Detect which cell encompasses the target text, then output its (x, y) center coordinate. 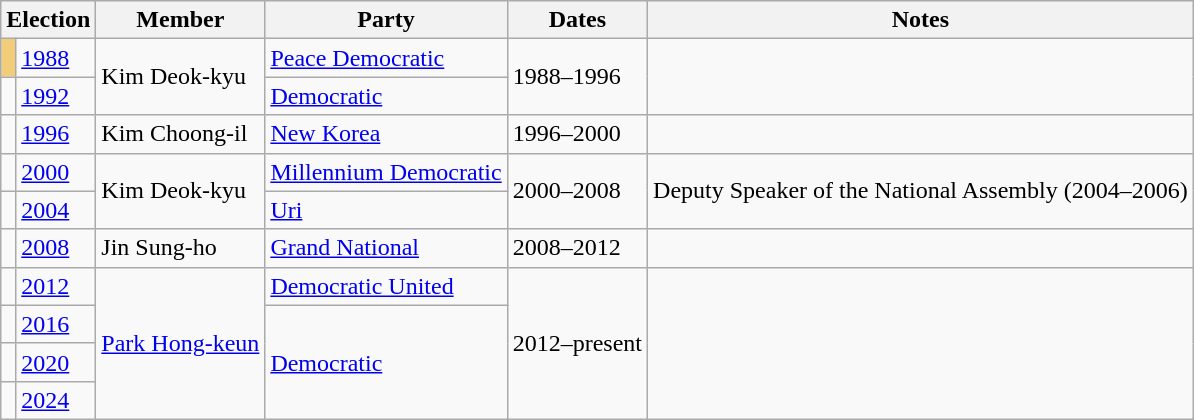
1996–2000 (577, 134)
Kim Choong-il (180, 134)
2000–2008 (577, 191)
2020 (56, 362)
Election (48, 20)
Park Hong-keun (180, 343)
Millennium Democratic (386, 172)
2024 (56, 400)
Democratic United (386, 286)
2000 (56, 172)
2008–2012 (577, 248)
2004 (56, 210)
2012 (56, 286)
Peace Democratic (386, 58)
2016 (56, 324)
2012–present (577, 343)
1988–1996 (577, 77)
Party (386, 20)
Grand National (386, 248)
Jin Sung-ho (180, 248)
1988 (56, 58)
2008 (56, 248)
1996 (56, 134)
Dates (577, 20)
1992 (56, 96)
Notes (921, 20)
Member (180, 20)
Uri (386, 210)
New Korea (386, 134)
Deputy Speaker of the National Assembly (2004–2006) (921, 191)
